Find where the given text appears and provide that cell's center as (X, Y) coordinate. 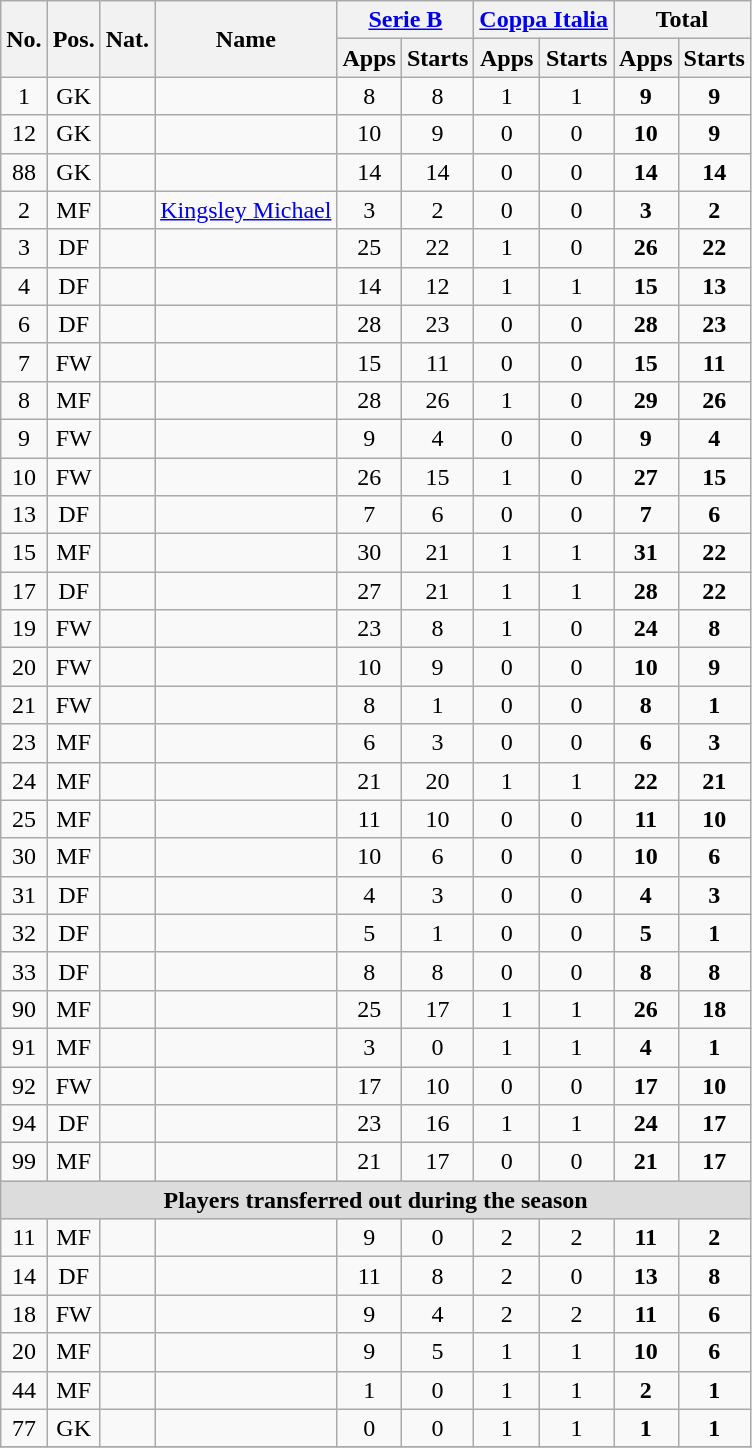
32 (24, 933)
No. (24, 39)
91 (24, 1047)
Pos. (74, 39)
Name (246, 39)
99 (24, 1162)
Coppa Italia (544, 20)
88 (24, 172)
16 (437, 1124)
Serie B (406, 20)
Kingsley Michael (246, 210)
29 (646, 400)
94 (24, 1124)
44 (24, 1390)
77 (24, 1428)
90 (24, 1009)
92 (24, 1085)
Nat. (127, 39)
33 (24, 971)
19 (24, 629)
Players transferred out during the season (376, 1200)
Total (682, 20)
